Pinpoint the cell where the given text exists, returning its [X, Y] midpoint coordinate. 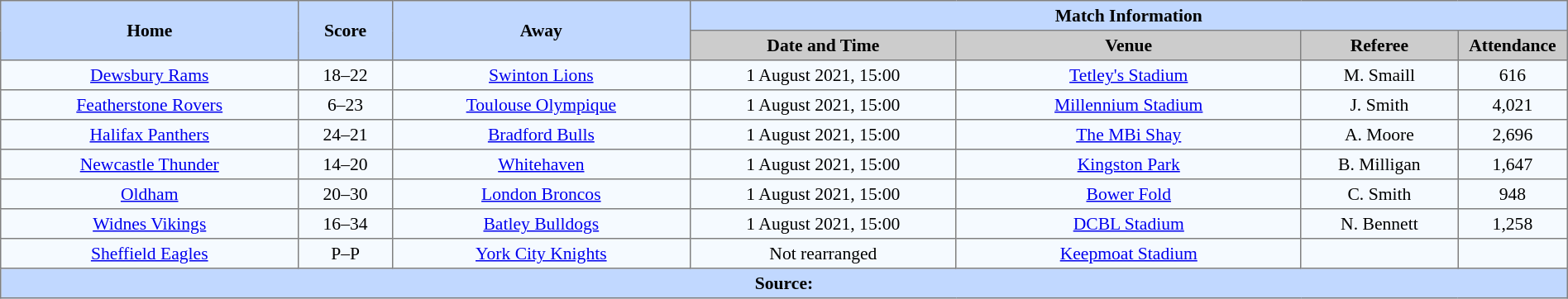
1,647 [1513, 164]
Keepmoat Stadium [1128, 254]
Toulouse Olympique [541, 105]
24–21 [346, 135]
Venue [1128, 45]
6–23 [346, 105]
Bower Fold [1128, 194]
20–30 [346, 194]
B. Milligan [1379, 164]
Match Information [1128, 16]
DCBL Stadium [1128, 224]
J. Smith [1379, 105]
Source: [784, 283]
Halifax Panthers [150, 135]
Score [346, 31]
Bradford Bulls [541, 135]
Away [541, 31]
4,021 [1513, 105]
Referee [1379, 45]
York City Knights [541, 254]
Date and Time [823, 45]
P–P [346, 254]
The MBi Shay [1128, 135]
Widnes Vikings [150, 224]
Not rearranged [823, 254]
Dewsbury Rams [150, 75]
M. Smaill [1379, 75]
N. Bennett [1379, 224]
C. Smith [1379, 194]
948 [1513, 194]
Swinton Lions [541, 75]
Sheffield Eagles [150, 254]
2,696 [1513, 135]
1,258 [1513, 224]
14–20 [346, 164]
Home [150, 31]
London Broncos [541, 194]
Millennium Stadium [1128, 105]
Featherstone Rovers [150, 105]
A. Moore [1379, 135]
Batley Bulldogs [541, 224]
16–34 [346, 224]
Attendance [1513, 45]
616 [1513, 75]
Oldham [150, 194]
Kingston Park [1128, 164]
18–22 [346, 75]
Newcastle Thunder [150, 164]
Tetley's Stadium [1128, 75]
Whitehaven [541, 164]
